Search for the cell housing the specified text and yield its (x, y) center coordinate. 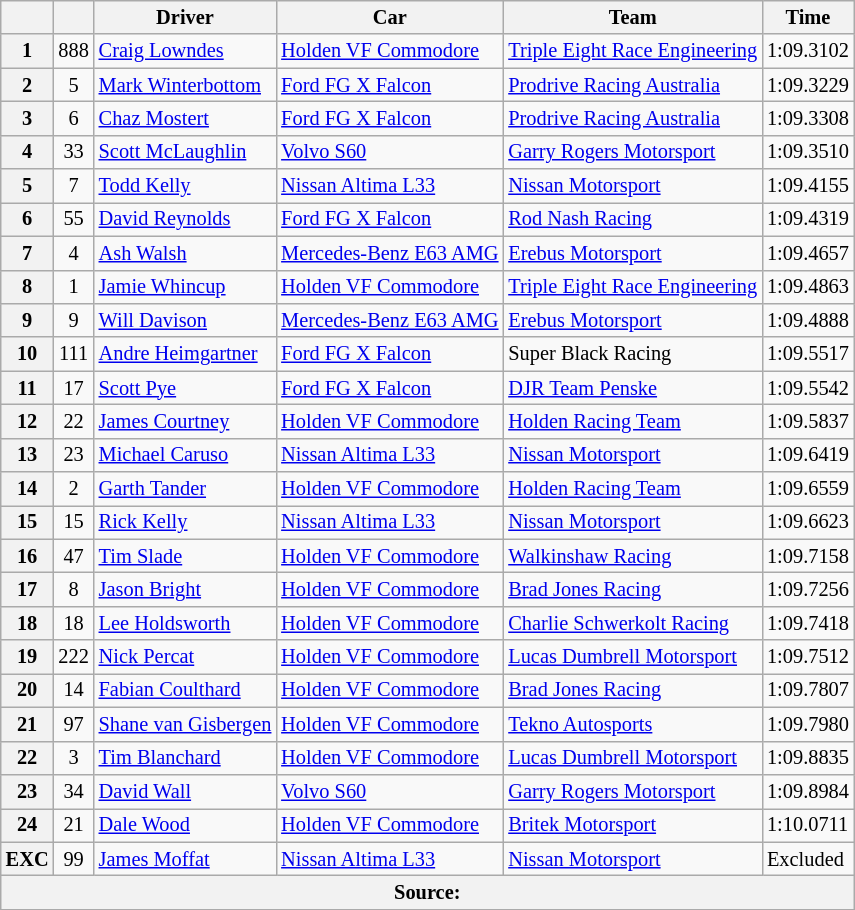
Britek Motorsport (632, 825)
20 (28, 690)
1:09.4863 (808, 287)
1:09.3102 (808, 51)
Excluded (808, 859)
1:09.6419 (808, 455)
James Moffat (186, 859)
1:09.4319 (808, 219)
1:09.7158 (808, 556)
Will Davison (186, 320)
Nick Percat (186, 657)
Car (390, 17)
James Courtney (186, 421)
EXC (28, 859)
1:09.3308 (808, 118)
1:09.5837 (808, 421)
11 (28, 388)
1:09.4155 (808, 186)
111 (73, 354)
55 (73, 219)
888 (73, 51)
Todd Kelly (186, 186)
Scott McLaughlin (186, 152)
Time (808, 17)
1:09.3229 (808, 85)
Shane van Gisbergen (186, 724)
1:09.4657 (808, 253)
34 (73, 791)
Andre Heimgartner (186, 354)
Lee Holdsworth (186, 623)
Garth Tander (186, 489)
Tim Slade (186, 556)
1:09.7980 (808, 724)
Craig Lowndes (186, 51)
DJR Team Penske (632, 388)
Super Black Racing (632, 354)
Rod Nash Racing (632, 219)
24 (28, 825)
Mark Winterbottom (186, 85)
222 (73, 657)
1:09.8984 (808, 791)
1:09.6559 (808, 489)
David Wall (186, 791)
David Reynolds (186, 219)
Jamie Whincup (186, 287)
Jason Bright (186, 589)
12 (28, 421)
97 (73, 724)
1:09.8835 (808, 758)
Source: (428, 892)
Charlie Schwerkolt Racing (632, 623)
13 (28, 455)
10 (28, 354)
1:09.5517 (808, 354)
Rick Kelly (186, 522)
Team (632, 17)
19 (28, 657)
Walkinshaw Racing (632, 556)
Scott Pye (186, 388)
Fabian Coulthard (186, 690)
Dale Wood (186, 825)
1:09.7256 (808, 589)
1:10.0711 (808, 825)
1:09.4888 (808, 320)
1:09.7512 (808, 657)
Driver (186, 17)
16 (28, 556)
33 (73, 152)
Chaz Mostert (186, 118)
1:09.3510 (808, 152)
1:09.7807 (808, 690)
99 (73, 859)
Tekno Autosports (632, 724)
Michael Caruso (186, 455)
Tim Blanchard (186, 758)
1:09.5542 (808, 388)
47 (73, 556)
1:09.6623 (808, 522)
Ash Walsh (186, 253)
1:09.7418 (808, 623)
